Search for the cell housing the specified text and yield its [X, Y] center coordinate. 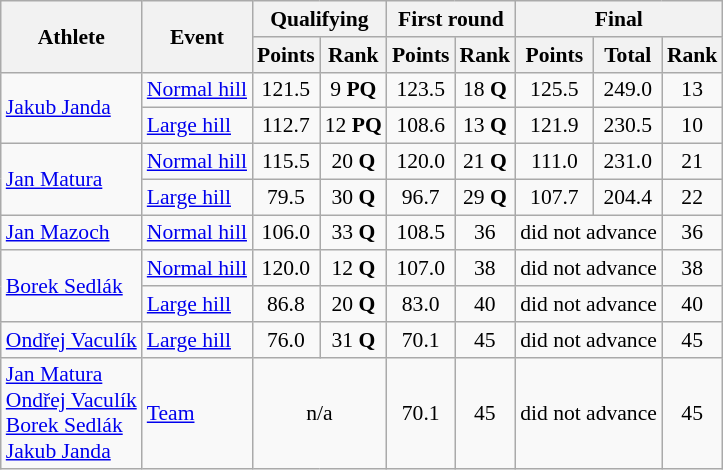
107.0 [421, 269]
83.0 [421, 304]
108.5 [421, 233]
111.0 [554, 162]
29 Q [486, 197]
12 Q [354, 269]
76.0 [286, 340]
13 Q [486, 126]
18 Q [486, 90]
13 [692, 90]
10 [692, 126]
Final [618, 19]
106.0 [286, 233]
123.5 [421, 90]
Jan MaturaOndřej VaculíkBorek SedlákJakub Janda [72, 413]
Ondřej Vaculík [72, 340]
125.5 [554, 90]
Team [197, 413]
249.0 [628, 90]
First round [451, 19]
Jakub Janda [72, 108]
Jan Matura [72, 180]
Jan Mazoch [72, 233]
108.6 [421, 126]
22 [692, 197]
Borek Sedlák [72, 286]
107.7 [554, 197]
121.9 [554, 126]
Qualifying [320, 19]
21 [692, 162]
204.4 [628, 197]
231.0 [628, 162]
Event [197, 36]
31 Q [354, 340]
121.5 [286, 90]
230.5 [628, 126]
33 Q [354, 233]
21 Q [486, 162]
115.5 [286, 162]
86.8 [286, 304]
30 Q [354, 197]
12 PQ [354, 126]
9 PQ [354, 90]
112.7 [286, 126]
96.7 [421, 197]
Athlete [72, 36]
Total [628, 55]
n/a [320, 413]
79.5 [286, 197]
